For the text-containing cell, return its midpoint in [x, y] coordinate format. 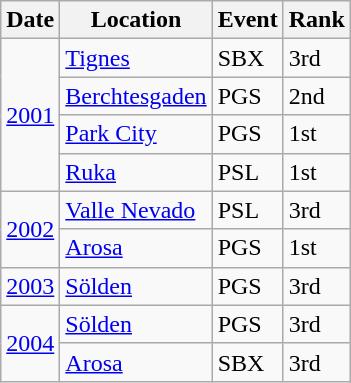
Rank [316, 20]
2003 [30, 286]
Valle Nevado [136, 210]
Ruka [136, 172]
Berchtesgaden [136, 96]
Location [136, 20]
Date [30, 20]
2nd [316, 96]
Tignes [136, 58]
Park City [136, 134]
2004 [30, 343]
2001 [30, 115]
Event [248, 20]
2002 [30, 229]
